Search for the cell housing the specified text and yield its (x, y) center coordinate. 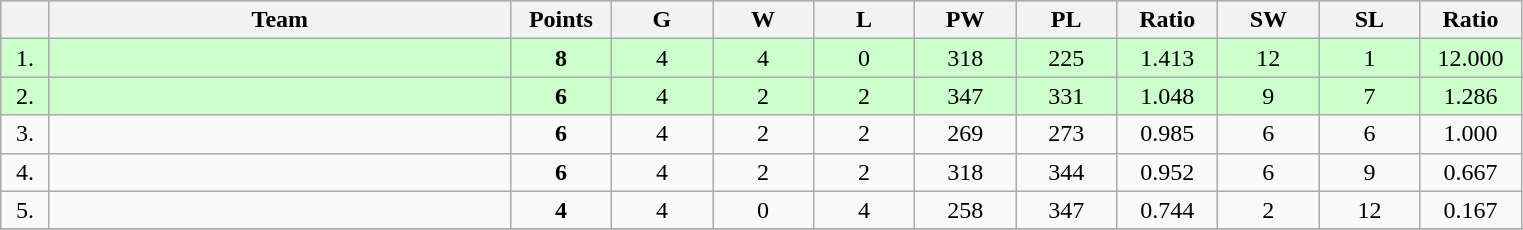
1.000 (1470, 134)
Points (560, 20)
SW (1268, 20)
W (762, 20)
PW (966, 20)
7 (1370, 96)
2. (26, 96)
0.744 (1168, 210)
0.952 (1168, 172)
0.167 (1470, 210)
G (662, 20)
331 (1066, 96)
L (864, 20)
1.286 (1470, 96)
0.985 (1168, 134)
3. (26, 134)
269 (966, 134)
225 (1066, 58)
12.000 (1470, 58)
258 (966, 210)
8 (560, 58)
273 (1066, 134)
Team (280, 20)
5. (26, 210)
SL (1370, 20)
0.667 (1470, 172)
4. (26, 172)
PL (1066, 20)
1.413 (1168, 58)
1. (26, 58)
344 (1066, 172)
1.048 (1168, 96)
1 (1370, 58)
